Search for the cell housing the specified text and yield its (x, y) center coordinate. 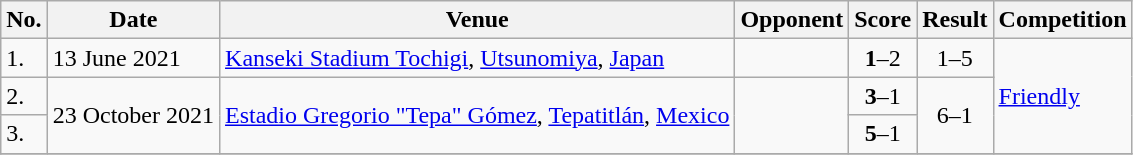
Competition (1062, 20)
Result (955, 20)
Friendly (1062, 96)
3–1 (883, 96)
23 October 2021 (133, 115)
6–1 (955, 115)
3. (24, 134)
5–1 (883, 134)
13 June 2021 (133, 58)
Estadio Gregorio "Tepa" Gómez, Tepatitlán, Mexico (478, 115)
Date (133, 20)
Score (883, 20)
1. (24, 58)
Opponent (792, 20)
No. (24, 20)
Venue (478, 20)
Kanseki Stadium Tochigi, Utsunomiya, Japan (478, 58)
1–2 (883, 58)
2. (24, 96)
1–5 (955, 58)
